Identify which cell holds the provided text, then report its (X, Y) central coordinate. 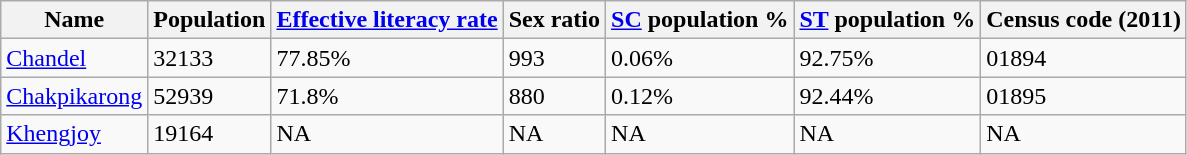
880 (554, 96)
32133 (210, 58)
993 (554, 58)
ST population % (888, 20)
Sex ratio (554, 20)
Population (210, 20)
Khengjoy (74, 134)
77.85% (387, 58)
Chakpikarong (74, 96)
0.06% (700, 58)
Chandel (74, 58)
Effective literacy rate (387, 20)
71.8% (387, 96)
Name (74, 20)
19164 (210, 134)
01894 (1084, 58)
01895 (1084, 96)
0.12% (700, 96)
Census code (2011) (1084, 20)
92.44% (888, 96)
92.75% (888, 58)
SC population % (700, 20)
52939 (210, 96)
